Find where the given text appears and provide that cell's center as [x, y] coordinate. 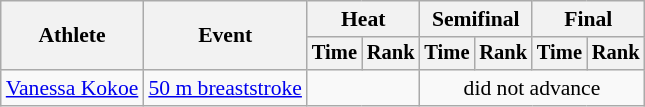
did not advance [532, 88]
Final [588, 19]
Athlete [72, 36]
Vanessa Kokoe [72, 88]
Heat [363, 19]
Semifinal [475, 19]
50 m breaststroke [225, 88]
Event [225, 36]
